Determine the (X, Y) coordinate at the center of the cell enclosing the given text.  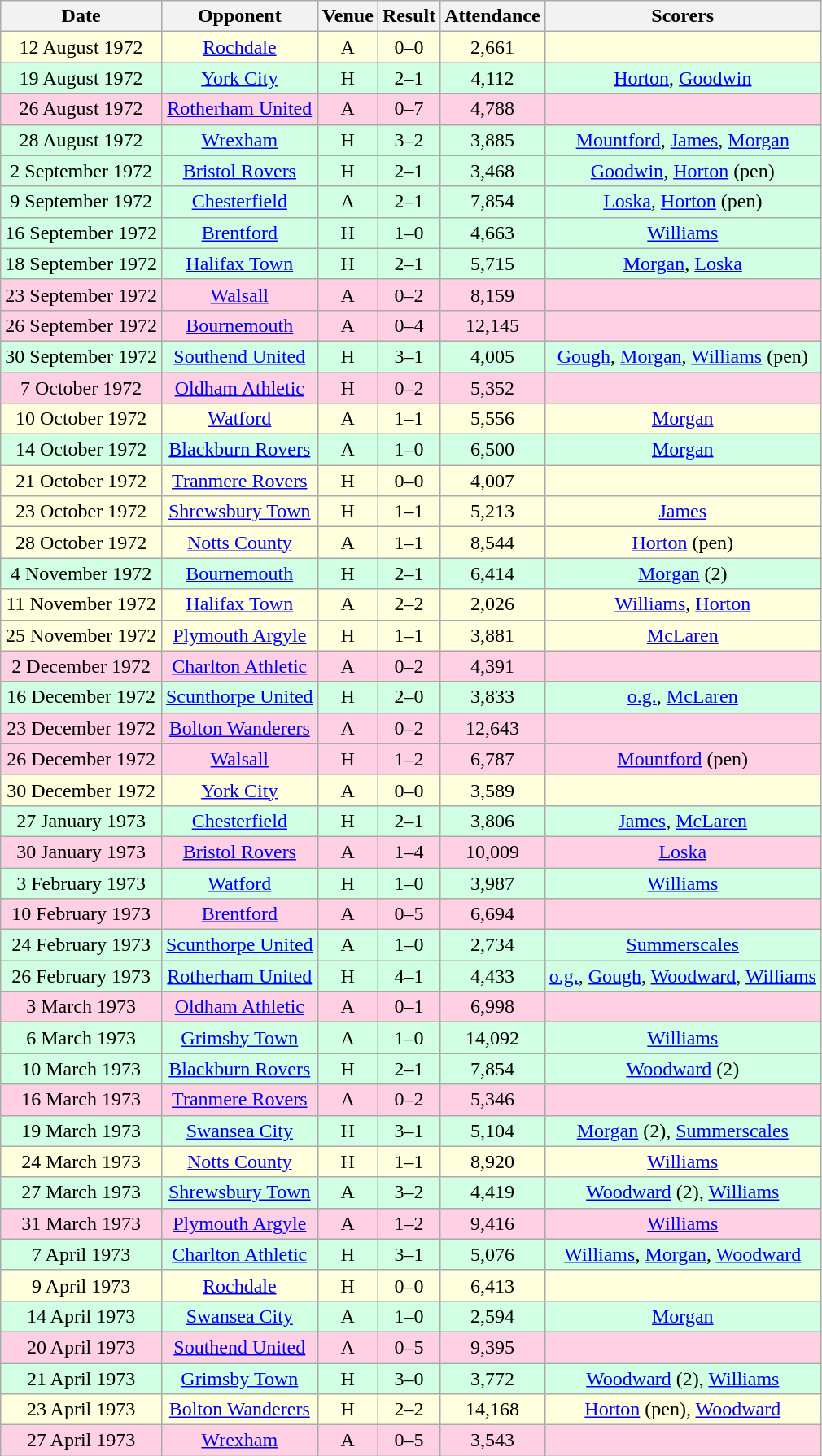
Horton (pen), Woodward (682, 1410)
4–1 (409, 976)
25 November 1972 (81, 635)
James, McLaren (682, 821)
10 March 1973 (81, 1069)
Horton, Goodwin (682, 78)
Woodward (2) (682, 1069)
27 January 1973 (81, 821)
9 September 1972 (81, 202)
4,007 (492, 481)
7 October 1972 (81, 388)
14 April 1973 (81, 1316)
5,715 (492, 264)
26 September 1972 (81, 325)
o.g., Gough, Woodward, Williams (682, 976)
14,092 (492, 1038)
12,643 (492, 728)
4,419 (492, 1192)
1–4 (409, 852)
14,168 (492, 1410)
20 April 1973 (81, 1347)
Loska (682, 852)
5,556 (492, 419)
14 October 1972 (81, 450)
26 August 1972 (81, 109)
24 February 1973 (81, 945)
Venue (348, 16)
Attendance (492, 16)
2 September 1972 (81, 171)
Result (409, 16)
4,788 (492, 109)
2,026 (492, 604)
5,352 (492, 388)
6,694 (492, 914)
0–7 (409, 109)
19 August 1972 (81, 78)
3,987 (492, 883)
4,391 (492, 666)
o.g., McLaren (682, 697)
4,112 (492, 78)
23 September 1972 (81, 294)
Gough, Morgan, Williams (pen) (682, 356)
4,005 (492, 356)
McLaren (682, 635)
18 September 1972 (81, 264)
28 August 1972 (81, 140)
24 March 1973 (81, 1162)
Morgan (2), Summerscales (682, 1131)
3,772 (492, 1379)
10 February 1973 (81, 914)
23 April 1973 (81, 1410)
11 November 1972 (81, 604)
21 October 1972 (81, 481)
7 April 1973 (81, 1254)
30 January 1973 (81, 852)
3–0 (409, 1379)
26 December 1972 (81, 759)
Williams, Morgan, Woodward (682, 1254)
3,806 (492, 821)
23 October 1972 (81, 512)
6,998 (492, 1007)
5,346 (492, 1100)
10 October 1972 (81, 419)
0–1 (409, 1007)
Summerscales (682, 945)
3 March 1973 (81, 1007)
2 December 1972 (81, 666)
Morgan, Loska (682, 264)
6,787 (492, 759)
27 April 1973 (81, 1441)
3,543 (492, 1441)
Williams, Horton (682, 604)
30 September 1972 (81, 356)
19 March 1973 (81, 1131)
27 March 1973 (81, 1192)
4 November 1972 (81, 573)
3,589 (492, 790)
28 October 1972 (81, 543)
2–0 (409, 697)
6,413 (492, 1285)
5,076 (492, 1254)
8,544 (492, 543)
Loska, Horton (pen) (682, 202)
21 April 1973 (81, 1379)
10,009 (492, 852)
12 August 1972 (81, 47)
12,145 (492, 325)
9 April 1973 (81, 1285)
3 February 1973 (81, 883)
3,833 (492, 697)
0–4 (409, 325)
30 December 1972 (81, 790)
31 March 1973 (81, 1223)
4,433 (492, 976)
6,500 (492, 450)
3,885 (492, 140)
5,213 (492, 512)
26 February 1973 (81, 976)
Mountford, James, Morgan (682, 140)
23 December 1972 (81, 728)
16 December 1972 (81, 697)
2,594 (492, 1316)
9,395 (492, 1347)
8,159 (492, 294)
4,663 (492, 233)
16 March 1973 (81, 1100)
Mountford (pen) (682, 759)
James (682, 512)
8,920 (492, 1162)
3,468 (492, 171)
6,414 (492, 573)
Opponent (239, 16)
6 March 1973 (81, 1038)
5,104 (492, 1131)
Morgan (2) (682, 573)
3,881 (492, 635)
Scorers (682, 16)
9,416 (492, 1223)
Date (81, 16)
2,734 (492, 945)
Goodwin, Horton (pen) (682, 171)
2,661 (492, 47)
16 September 1972 (81, 233)
Horton (pen) (682, 543)
